Find where the given text appears and provide that cell's center as (X, Y) coordinate. 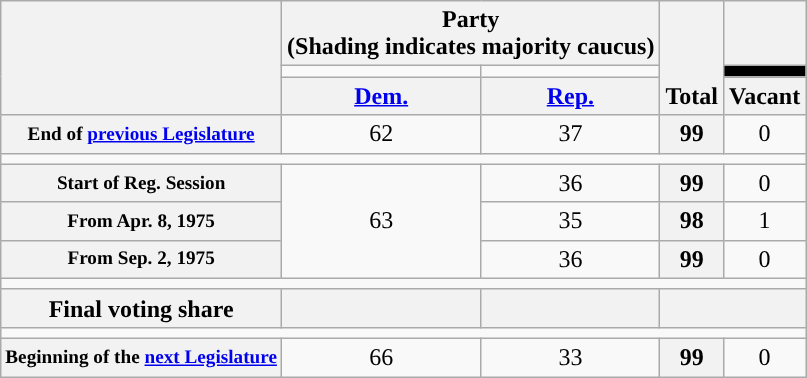
33 (570, 357)
66 (382, 357)
62 (382, 134)
63 (382, 221)
Final voting share (142, 308)
Beginning of the next Legislature (142, 357)
37 (570, 134)
Rep. (570, 96)
From Sep. 2, 1975 (142, 259)
End of previous Legislature (142, 134)
Dem. (382, 96)
Total (692, 58)
35 (570, 221)
From Apr. 8, 1975 (142, 221)
1 (764, 221)
Vacant (764, 96)
98 (692, 221)
Party (Shading indicates majority caucus) (471, 34)
Start of Reg. Session (142, 183)
